Provide the (X, Y) coordinate of the cell's center where the given text is located.  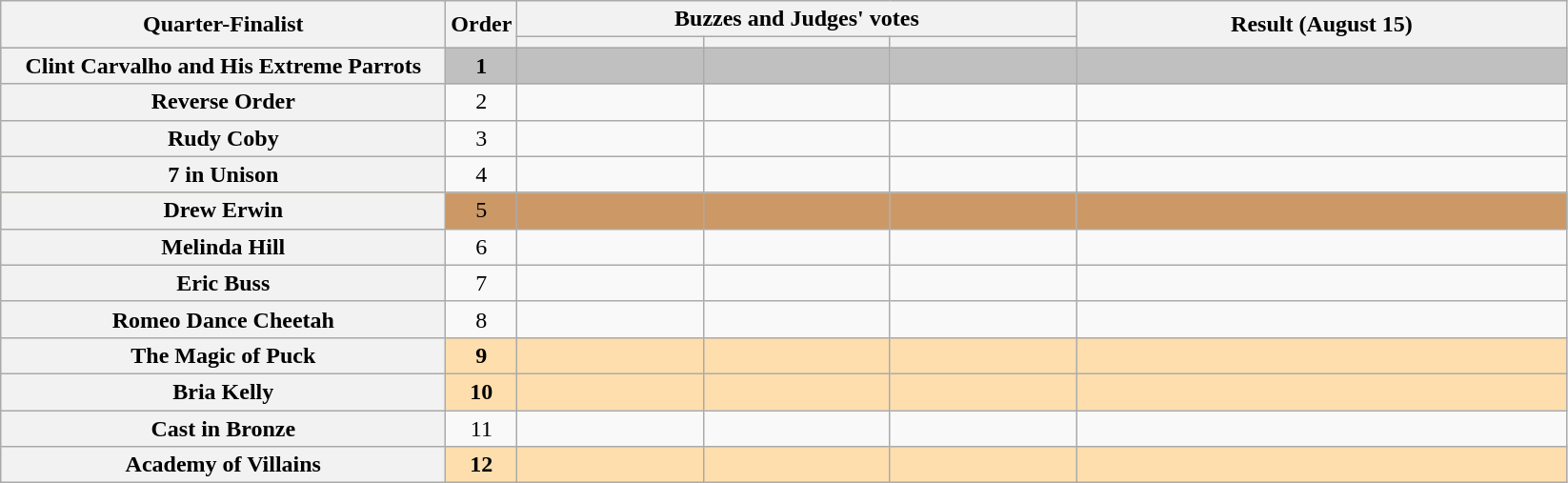
8 (482, 319)
7 in Unison (223, 174)
12 (482, 465)
6 (482, 247)
Academy of Villains (223, 465)
Reverse Order (223, 102)
Result (August 15) (1322, 25)
Quarter-Finalist (223, 25)
Rudy Coby (223, 138)
Eric Buss (223, 283)
9 (482, 355)
11 (482, 428)
Romeo Dance Cheetah (223, 319)
4 (482, 174)
7 (482, 283)
1 (482, 66)
Buzzes and Judges' votes (796, 19)
Drew Erwin (223, 211)
The Magic of Puck (223, 355)
Cast in Bronze (223, 428)
3 (482, 138)
Clint Carvalho and His Extreme Parrots (223, 66)
Bria Kelly (223, 392)
Melinda Hill (223, 247)
Order (482, 25)
5 (482, 211)
2 (482, 102)
10 (482, 392)
